Extract the [x, y] coordinate from the center of the cell holding the provided text.  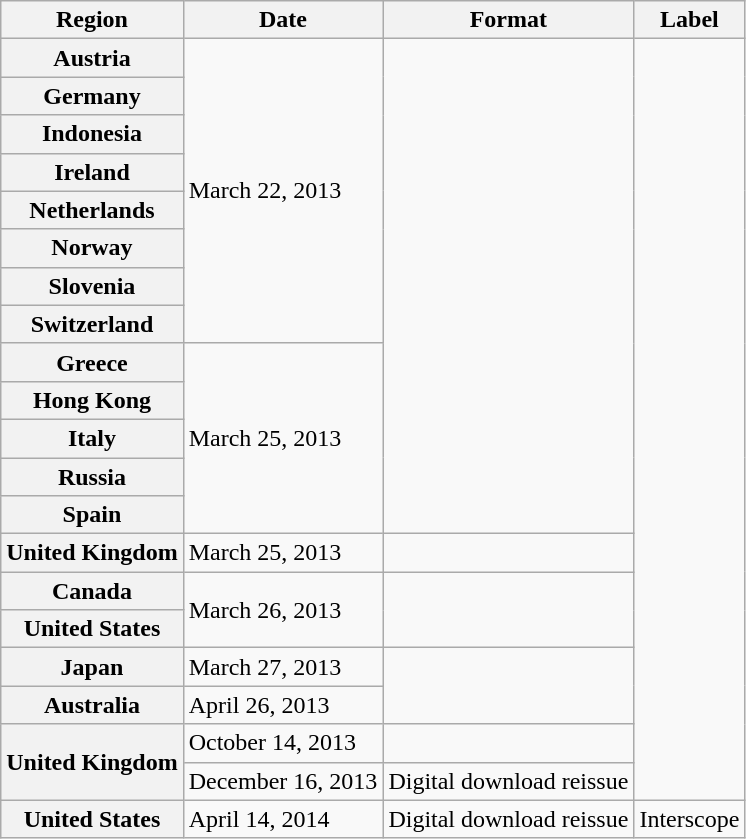
Format [508, 20]
Japan [92, 667]
October 14, 2013 [283, 743]
March 27, 2013 [283, 667]
Switzerland [92, 324]
Indonesia [92, 134]
December 16, 2013 [283, 781]
Australia [92, 705]
April 14, 2014 [283, 819]
Date [283, 20]
Italy [92, 438]
Norway [92, 248]
March 22, 2013 [283, 191]
Slovenia [92, 286]
April 26, 2013 [283, 705]
Germany [92, 96]
Canada [92, 591]
Russia [92, 477]
Hong Kong [92, 400]
Interscope [690, 819]
Ireland [92, 172]
Label [690, 20]
Region [92, 20]
Austria [92, 58]
Greece [92, 362]
March 26, 2013 [283, 610]
Spain [92, 515]
Netherlands [92, 210]
